Locate the cell with the specified text and output its (X, Y) center coordinate. 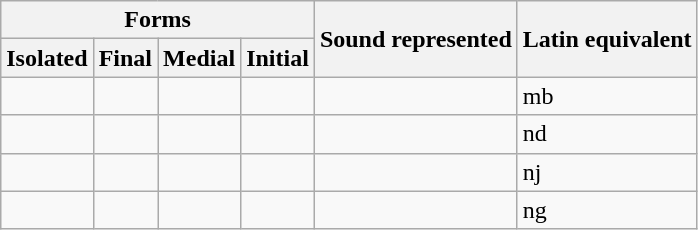
mb (607, 96)
nj (607, 172)
Final (125, 58)
ng (607, 210)
nd (607, 134)
Medial (200, 58)
Latin equivalent (607, 39)
Isolated (47, 58)
Forms (158, 20)
Sound represented (416, 39)
Initial (278, 58)
